Return [x, y] of the center of cell containing provided text 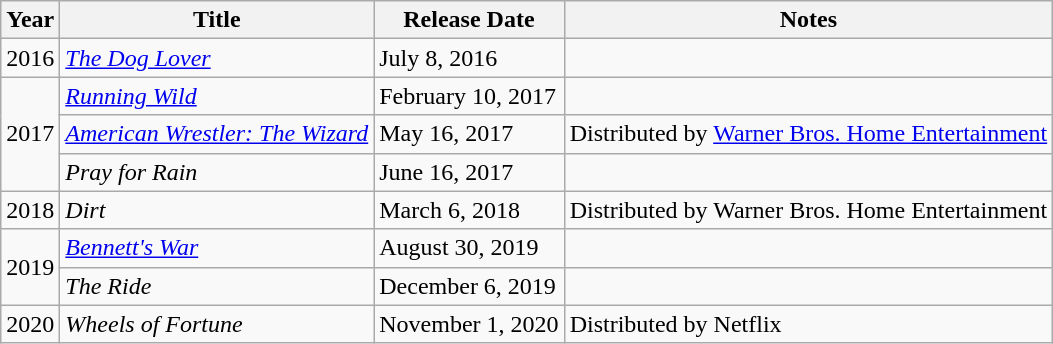
Title [217, 20]
2019 [30, 267]
2020 [30, 324]
The Ride [217, 286]
Dirt [217, 210]
February 10, 2017 [469, 96]
2017 [30, 134]
November 1, 2020 [469, 324]
July 8, 2016 [469, 58]
Year [30, 20]
American Wrestler: The Wizard [217, 134]
March 6, 2018 [469, 210]
Notes [808, 20]
2018 [30, 210]
2016 [30, 58]
Distributed by Netflix [808, 324]
Pray for Rain [217, 172]
May 16, 2017 [469, 134]
June 16, 2017 [469, 172]
Wheels of Fortune [217, 324]
Bennett's War [217, 248]
December 6, 2019 [469, 286]
August 30, 2019 [469, 248]
The Dog Lover [217, 58]
Release Date [469, 20]
Running Wild [217, 96]
